Find where the given text appears and provide that cell's center as (X, Y) coordinate. 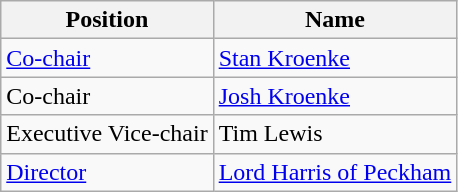
Stan Kroenke (335, 58)
Lord Harris of Peckham (335, 172)
Director (107, 172)
Name (335, 20)
Executive Vice-chair (107, 134)
Tim Lewis (335, 134)
Josh Kroenke (335, 96)
Position (107, 20)
